Locate the cell with the specified text and output its [x, y] center coordinate. 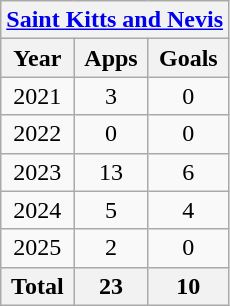
2023 [38, 172]
Goals [188, 58]
2024 [38, 210]
2 [111, 248]
2025 [38, 248]
2022 [38, 134]
10 [188, 286]
23 [111, 286]
2021 [38, 96]
13 [111, 172]
5 [111, 210]
Total [38, 286]
Apps [111, 58]
6 [188, 172]
4 [188, 210]
3 [111, 96]
Year [38, 58]
Saint Kitts and Nevis [115, 20]
